Search for the cell housing the specified text and yield its (X, Y) center coordinate. 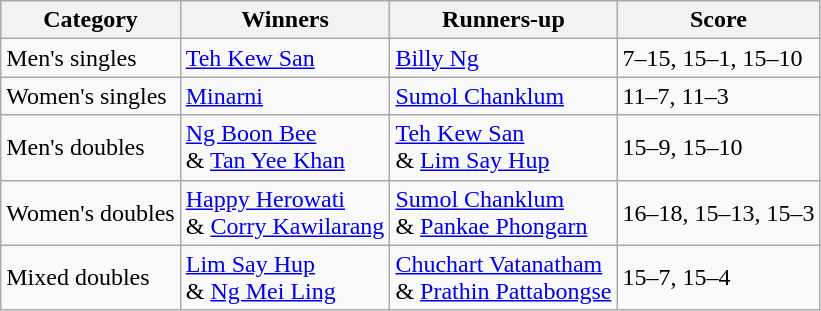
Minarni (285, 96)
Sumol Chanklum (504, 96)
Men's singles (90, 58)
15–9, 15–10 (718, 148)
16–18, 15–13, 15–3 (718, 212)
11–7, 11–3 (718, 96)
Runners-up (504, 20)
Teh Kew San & Lim Say Hup (504, 148)
15–7, 15–4 (718, 278)
Mixed doubles (90, 278)
Sumol Chanklum & Pankae Phongarn (504, 212)
Lim Say Hup & Ng Mei Ling (285, 278)
Score (718, 20)
Billy Ng (504, 58)
7–15, 15–1, 15–10 (718, 58)
Women's doubles (90, 212)
Teh Kew San (285, 58)
Category (90, 20)
Chuchart Vatanatham & Prathin Pattabongse (504, 278)
Men's doubles (90, 148)
Ng Boon Bee & Tan Yee Khan (285, 148)
Winners (285, 20)
Happy Herowati & Corry Kawilarang (285, 212)
Women's singles (90, 96)
